Scan for the cell matching the given text and deliver its [x, y] coordinate at center. 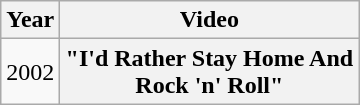
2002 [30, 72]
"I'd Rather Stay Home And Rock 'n' Roll" [210, 72]
Video [210, 20]
Year [30, 20]
